Return the (X, Y) coordinate for the center point of the cell that contains the specified text.  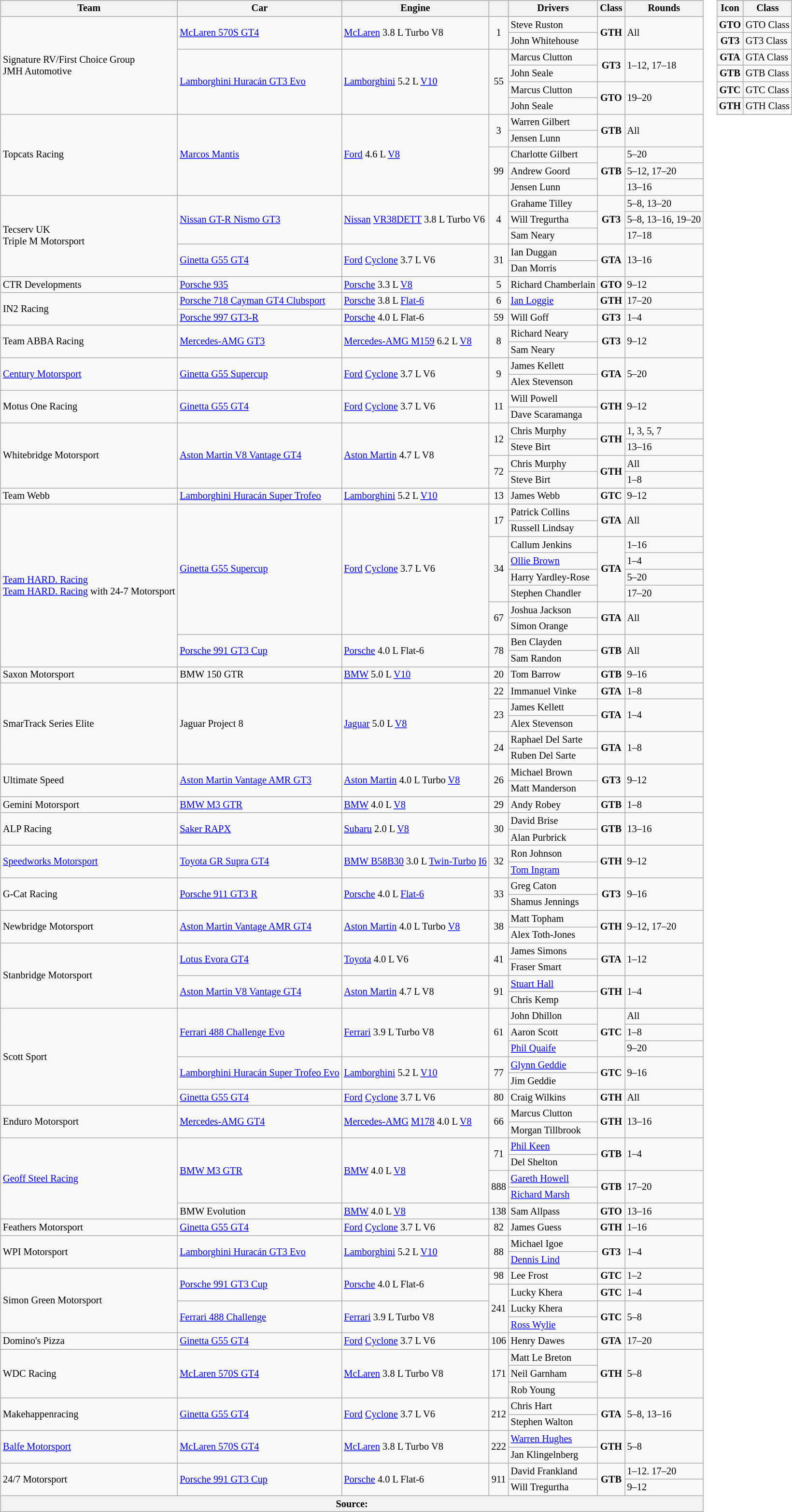
Porsche 3.8 L Flat-6 (415, 301)
Andrew Goord (553, 171)
Aaron Scott (553, 1032)
Phil Quaife (553, 1049)
Mercedes-AMG GT3 (259, 342)
Tecserv UKTriple M Motorsport (89, 236)
Morgan Tillbrook (553, 1130)
Gemini Motorsport (89, 805)
Ross Wylie (553, 1325)
55 (499, 82)
Whitebridge Motorsport (89, 456)
98 (499, 1276)
Porsche 911 GT3 R (259, 894)
Neil Garnham (553, 1374)
Team ABBA Racing (89, 342)
Alex Toth-Jones (553, 935)
66 (499, 1121)
5–8, 13–16, 19–20 (665, 220)
222 (499, 1447)
Car (259, 9)
GTB Class (768, 73)
78 (499, 650)
Speedworks Motorsport (89, 862)
Jaguar 5.0 L V8 (415, 723)
Will Goff (553, 317)
Richard Neary (553, 334)
Team Webb (89, 496)
1–12 (665, 959)
Jim Geddie (553, 1081)
6 (499, 301)
59 (499, 317)
Stanbridge Motorsport (89, 975)
99 (499, 171)
John Whitehouse (553, 41)
67 (499, 618)
Signature RV/First Choice GroupJMH Automotive (89, 65)
Subaru 2.0 L V8 (415, 829)
Callum Jenkins (553, 545)
5–12, 17–20 (665, 171)
26 (499, 780)
CTR Developments (89, 285)
Ben Clayden (553, 642)
5 (499, 285)
29 (499, 805)
88 (499, 1252)
12 (499, 439)
Lee Frost (553, 1276)
WDC Racing (89, 1373)
Andy Robey (553, 805)
Sam Allpass (553, 1211)
Richard Marsh (553, 1195)
1–2 (665, 1276)
BMW Evolution (259, 1211)
Joshua Jackson (553, 610)
Lamborghini Huracán Super Trofeo (259, 496)
Warren Hughes (553, 1439)
24 (499, 748)
Aston Martin Vantage AMR GT3 (259, 780)
72 (499, 471)
91 (499, 992)
80 (499, 1098)
Patrick Collins (553, 512)
Rob Young (553, 1390)
Drivers (553, 9)
24/7 Motorsport (89, 1480)
11 (499, 407)
Matt Manderson (553, 789)
171 (499, 1373)
34 (499, 569)
22 (499, 691)
Immanuel Vinke (553, 691)
Newbridge Motorsport (89, 926)
Topcats Racing (89, 155)
Enduro Motorsport (89, 1121)
Mercedes-AMG M178 4.0 L V8 (415, 1121)
Icon (730, 9)
Matt Le Breton (553, 1357)
Porsche 997 GT3-R (259, 317)
Lotus Evora GT4 (259, 959)
Jaguar Project 8 (259, 723)
Stuart Hall (553, 984)
Fraser Smart (553, 967)
Feathers Motorsport (89, 1228)
Charlotte Gilbert (553, 155)
Rounds (665, 9)
Dave Scaramanga (553, 415)
Scott Sport (89, 1057)
Lamborghini Huracán Super Trofeo Evo (259, 1073)
Ian Duggan (553, 252)
Saker RAPX (259, 829)
241 (499, 1309)
Simon Orange (553, 626)
138 (499, 1211)
3 (499, 130)
Sam Randon (553, 659)
Gareth Howell (553, 1179)
IN2 Racing (89, 309)
106 (499, 1341)
Craig Wilkins (553, 1098)
Mercedes-AMG GT4 (259, 1121)
David Frankland (553, 1471)
17–18 (665, 236)
38 (499, 926)
Stephen Chandler (553, 593)
23 (499, 716)
Chris Hart (553, 1406)
888 (499, 1187)
4 (499, 220)
Richard Chamberlain (553, 285)
Toyota GR Supra GT4 (259, 862)
1 (499, 33)
Ollie Brown (553, 561)
71 (499, 1154)
Raphael Del Sarte (553, 740)
Saxon Motorsport (89, 675)
Phil Keen (553, 1146)
Porsche 3.3 L V8 (415, 285)
61 (499, 1032)
41 (499, 959)
Makehappenracing (89, 1414)
Domino's Pizza (89, 1341)
1–12. 17–20 (665, 1471)
32 (499, 862)
Henry Dawes (553, 1341)
31 (499, 260)
Tom Barrow (553, 675)
9–20 (665, 1049)
5–8, 13–16 (665, 1414)
Team (89, 9)
BMW 150 GTR (259, 675)
GT3 Class (768, 41)
Ultimate Speed (89, 780)
Century Motorsport (89, 374)
1, 3, 5, 7 (665, 431)
GTC Class (768, 90)
Warren Gilbert (553, 122)
77 (499, 1073)
Balfe Motorsport (89, 1447)
John Dhillon (553, 1016)
Aston Martin Vantage AMR GT4 (259, 926)
Michael Igoe (553, 1244)
Greg Caton (553, 886)
Del Shelton (553, 1162)
Ford 4.6 L V8 (415, 155)
9 (499, 374)
James Webb (553, 496)
Shamus Jennings (553, 903)
Marcos Mantis (259, 155)
James Simons (553, 951)
Nissan VR38DETT 3.8 L Turbo V6 (415, 220)
WPI Motorsport (89, 1252)
BMW B58B30 3.0 L Twin-Turbo I6 (415, 862)
5–8, 13–20 (665, 204)
Grahame Tilley (553, 204)
David Brise (553, 821)
Stephen Walton (553, 1423)
GTH Class (768, 106)
Jan Klingelnberg (553, 1455)
1–12, 17–18 (665, 66)
8 (499, 342)
G-Cat Racing (89, 894)
Harry Yardley-Rose (553, 578)
GTO Class (768, 25)
Will Powell (553, 398)
Ferrari 488 Challenge Evo (259, 1032)
Matt Topham (553, 919)
Tom Ingram (553, 870)
9–12, 17–20 (665, 926)
17 (499, 521)
Toyota 4.0 L V6 (415, 959)
212 (499, 1414)
Nissan GT-R Nismo GT3 (259, 220)
Alan Purbrick (553, 837)
Porsche 935 (259, 285)
Source: (352, 1504)
Ron Johnson (553, 854)
Chris Kemp (553, 1000)
Dan Morris (553, 268)
SmarTrack Series Elite (89, 723)
Dennis Lind (553, 1260)
19–20 (665, 98)
Mercedes-AMG M159 6.2 L V8 (415, 342)
911 (499, 1480)
Ruben Del Sarte (553, 756)
James Guess (553, 1228)
Team HARD. RacingTeam HARD. Racing with 24-7 Motorsport (89, 585)
BMW 5.0 L V10 (415, 675)
Ferrari 488 Challenge (259, 1316)
Motus One Racing (89, 407)
Russell Lindsay (553, 529)
Geoff Steel Racing (89, 1179)
Porsche 718 Cayman GT4 Clubsport (259, 301)
Simon Green Motorsport (89, 1301)
13 (499, 496)
Michael Brown (553, 772)
33 (499, 894)
20 (499, 675)
GTA Class (768, 57)
Steve Ruston (553, 25)
82 (499, 1228)
Engine (415, 9)
ALP Racing (89, 829)
Ian Loggie (553, 301)
30 (499, 829)
Glynn Geddie (553, 1065)
